Output the (x, y) coordinate of the center of the cell containing the given text.  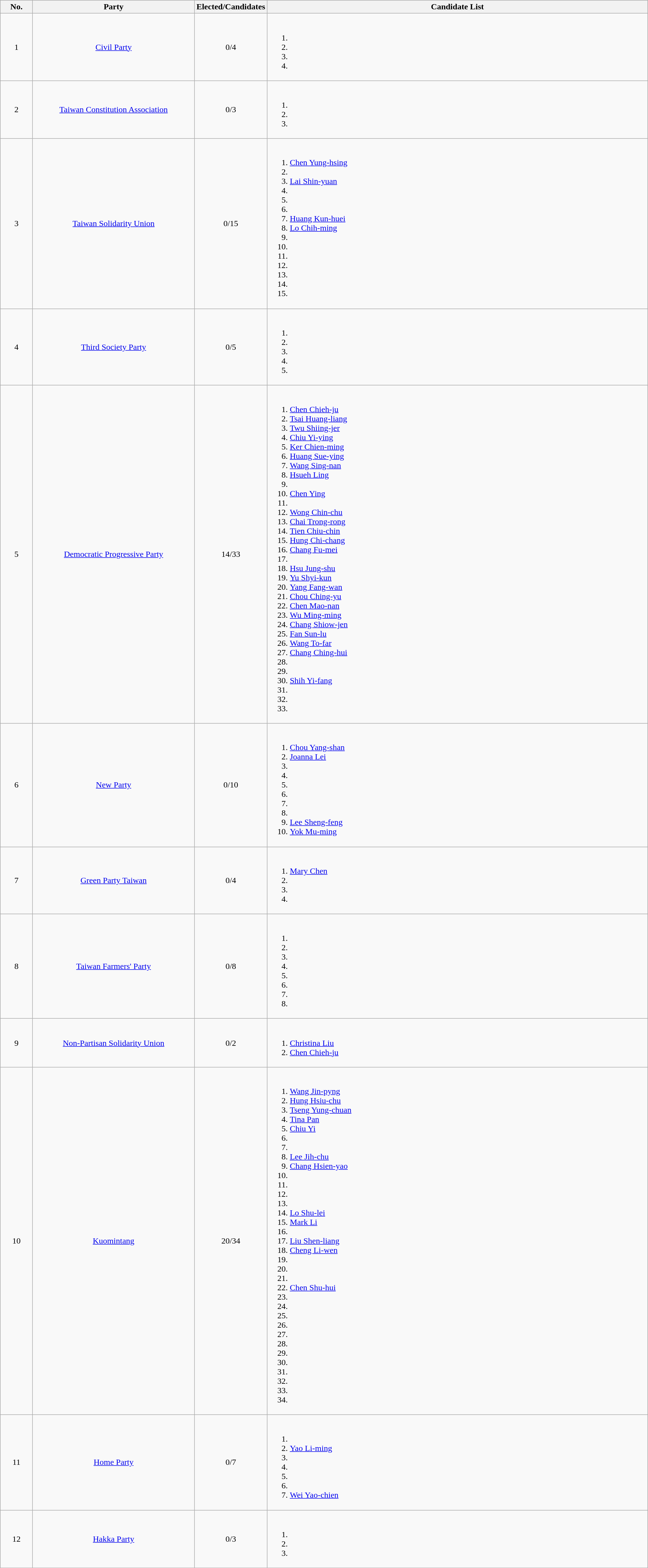
0/10 (231, 785)
7 (17, 880)
Home Party (114, 1462)
11 (17, 1462)
0/5 (231, 347)
0/8 (231, 966)
12 (17, 1539)
New Party (114, 785)
10 (17, 1241)
Civil Party (114, 47)
No. (17, 7)
20/34 (231, 1241)
Candidate List (458, 7)
Party (114, 7)
9 (17, 1043)
1 (17, 47)
Chou Yang-shanJoanna LeiLee Sheng-fengYok Mu-ming (458, 785)
3 (17, 224)
Taiwan Constitution Association (114, 109)
Taiwan Solidarity Union (114, 224)
5 (17, 554)
Yao Li-mingWei Yao-chien (458, 1462)
0/2 (231, 1043)
0/15 (231, 224)
Green Party Taiwan (114, 880)
0/7 (231, 1462)
Christina LiuChen Chieh-ju (458, 1043)
Kuomintang (114, 1241)
Wang Jin-pyngHung Hsiu-chuTseng Yung-chuanTina PanChiu Yi Lee Jih-chuChang Hsien-yaoLo Shu-lei Mark LiLiu Shen-liangCheng Li-wenChen Shu-hui (458, 1241)
6 (17, 785)
Hakka Party (114, 1539)
Third Society Party (114, 347)
Democratic Progressive Party (114, 554)
Elected/Candidates (231, 7)
2 (17, 109)
Non-Partisan Solidarity Union (114, 1043)
14/33 (231, 554)
Mary Chen (458, 880)
Chen Yung-hsingLai Shin-yuanHuang Kun-hueiLo Chih-ming (458, 224)
4 (17, 347)
Taiwan Farmers' Party (114, 966)
8 (17, 966)
